Extract the [X, Y] coordinate from the center of the cell holding the provided text.  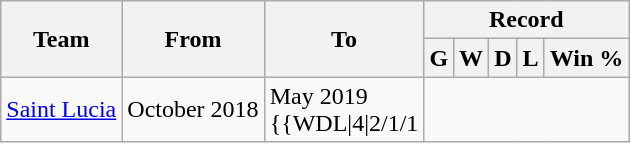
Team [62, 39]
Record [526, 20]
L [530, 58]
G [439, 58]
D [503, 58]
October 2018 [193, 110]
From [193, 39]
To [344, 39]
Win % [586, 58]
W [472, 58]
Saint Lucia [62, 110]
May 2019{{WDL|4|2/1/1 [344, 110]
